For the text-containing cell, return its midpoint in (x, y) coordinate format. 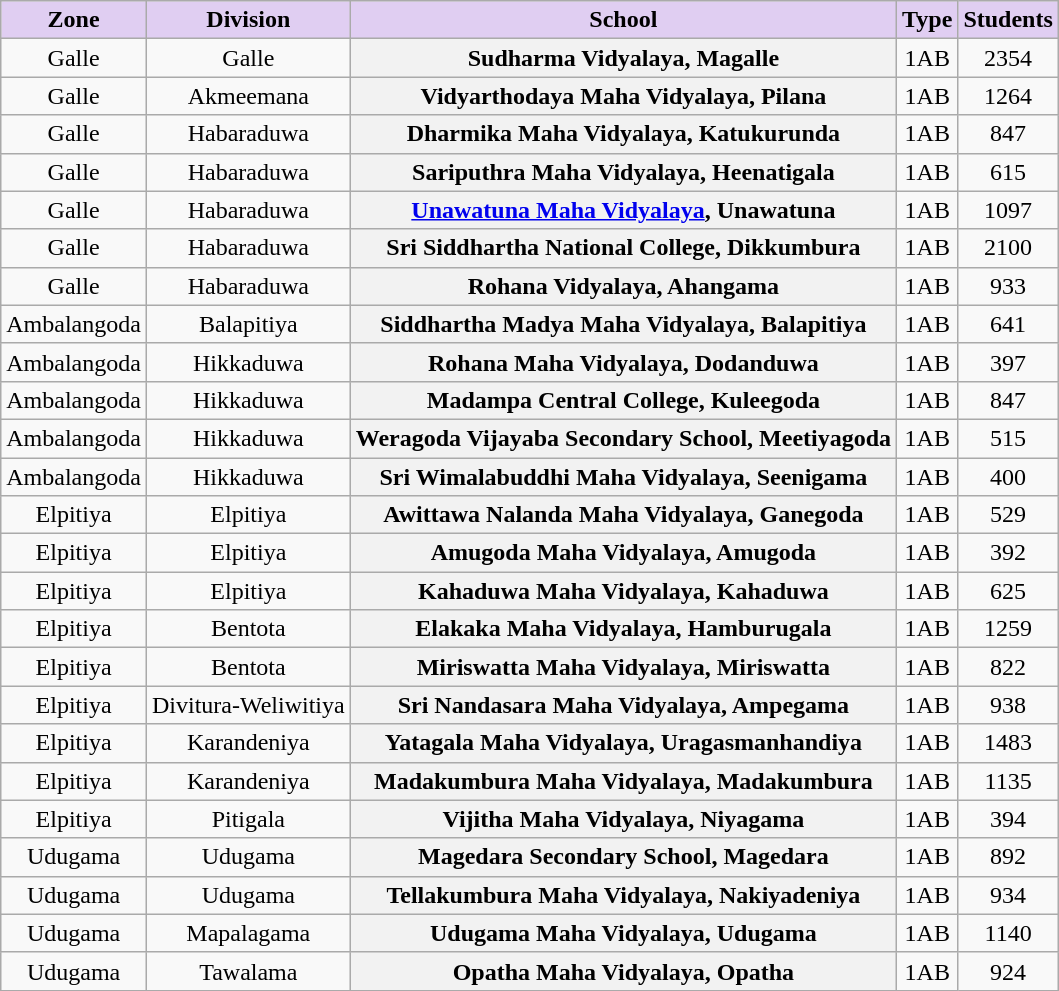
515 (1008, 438)
392 (1008, 553)
Divitura-Weliwitiya (248, 705)
Awittawa Nalanda Maha Vidyalaya, Ganegoda (623, 515)
School (623, 20)
892 (1008, 857)
Siddhartha Madya Maha Vidyalaya, Balapitiya (623, 324)
Sariputhra Maha Vidyalaya, Heenatigala (623, 172)
Opatha Maha Vidyalaya, Opatha (623, 971)
400 (1008, 477)
1264 (1008, 96)
Dharmika Maha Vidyalaya, Katukurunda (623, 134)
Magedara Secondary School, Magedara (623, 857)
Pitigala (248, 819)
641 (1008, 324)
Mapalagama (248, 933)
1140 (1008, 933)
Rohana Maha Vidyalaya, Dodanduwa (623, 362)
Tellakumbura Maha Vidyalaya, Nakiyadeniya (623, 895)
2100 (1008, 248)
933 (1008, 286)
Amugoda Maha Vidyalaya, Amugoda (623, 553)
Division (248, 20)
Sudharma Vidyalaya, Magalle (623, 58)
Type (928, 20)
625 (1008, 591)
Madampa Central College, Kuleegoda (623, 400)
1259 (1008, 629)
Vijitha Maha Vidyalaya, Niyagama (623, 819)
Sri Nandasara Maha Vidyalaya, Ampegama (623, 705)
938 (1008, 705)
1135 (1008, 781)
Weragoda Vijayaba Secondary School, Meetiyagoda (623, 438)
397 (1008, 362)
934 (1008, 895)
529 (1008, 515)
Akmeemana (248, 96)
Students (1008, 20)
Elakaka Maha Vidyalaya, Hamburugala (623, 629)
Udugama Maha Vidyalaya, Udugama (623, 933)
Sri Wimalabuddhi Maha Vidyalaya, Seenigama (623, 477)
Miriswatta Maha Vidyalaya, Miriswatta (623, 667)
Sri Siddhartha National College, Dikkumbura (623, 248)
Balapitiya (248, 324)
Vidyarthodaya Maha Vidyalaya, Pilana (623, 96)
2354 (1008, 58)
Yatagala Maha Vidyalaya, Uragasmanhandiya (623, 743)
1097 (1008, 210)
Unawatuna Maha Vidyalaya, Unawatuna (623, 210)
615 (1008, 172)
Kahaduwa Maha Vidyalaya, Kahaduwa (623, 591)
Madakumbura Maha Vidyalaya, Madakumbura (623, 781)
1483 (1008, 743)
Zone (74, 20)
822 (1008, 667)
924 (1008, 971)
Tawalama (248, 971)
394 (1008, 819)
Rohana Vidyalaya, Ahangama (623, 286)
